Detect which cell encompasses the target text, then output its [x, y] center coordinate. 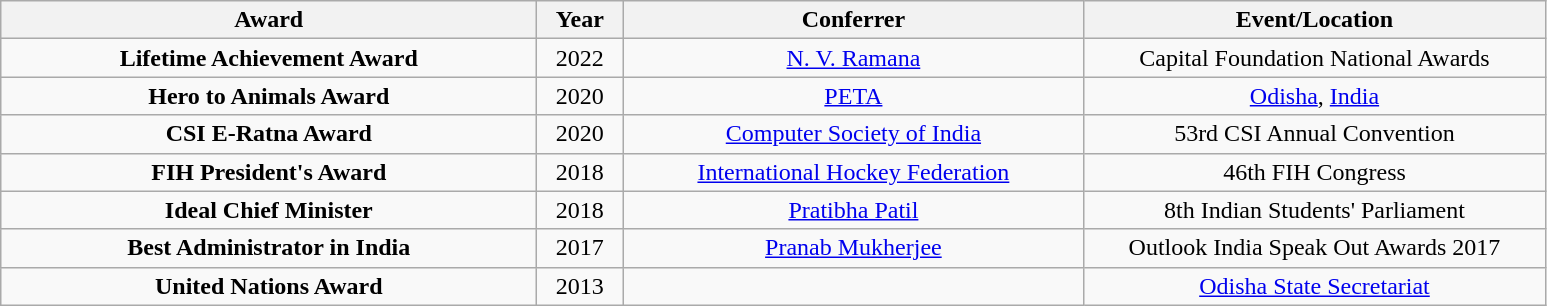
Award [269, 20]
Pratibha Patil [854, 210]
PETA [854, 96]
International Hockey Federation [854, 172]
53rd CSI Annual Convention [1314, 134]
46th FIH Congress [1314, 172]
2017 [580, 248]
Odisha, India [1314, 96]
Outlook India Speak Out Awards 2017 [1314, 248]
Capital Foundation National Awards [1314, 58]
N. V. Ramana [854, 58]
Lifetime Achievement Award [269, 58]
CSI E-Ratna Award [269, 134]
2022 [580, 58]
2013 [580, 286]
United Nations Award [269, 286]
Event/Location [1314, 20]
Hero to Animals Award [269, 96]
Ideal Chief Minister [269, 210]
Best Administrator in India [269, 248]
8th Indian Students' Parliament [1314, 210]
Conferrer [854, 20]
Computer Society of India [854, 134]
Odisha State Secretariat [1314, 286]
Pranab Mukherjee [854, 248]
FIH President's Award [269, 172]
Year [580, 20]
